Output the [X, Y] coordinate of the center of the cell containing the given text.  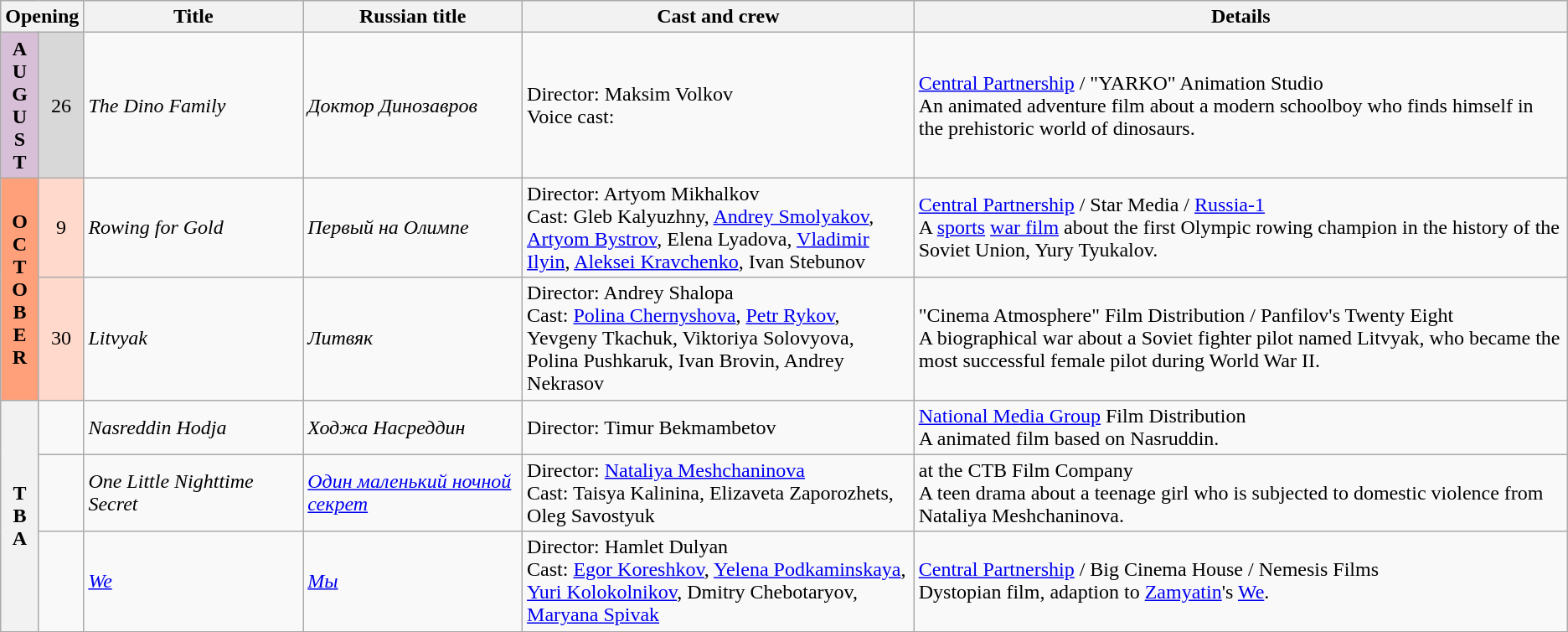
Ходжа Насреддин [413, 427]
Central Partnership / Big Cinema House / Nemesis Films Dystopian film, adaption to Zamyatin's We. [1240, 582]
The Dino Family [193, 106]
Director: Nataliya Meshchaninova Cast: Taisya Kalinina, Elizaveta Zaporozhets, Oleg Savostyuk [719, 493]
Russian title [413, 17]
Cast and crew [719, 17]
TBA [20, 515]
One Little Nighttime Secret [193, 493]
9 [61, 228]
Title [193, 17]
Details [1240, 17]
Director: Maksim Volkov Voice cast: [719, 106]
Opening [42, 17]
Доктор Динозавров [413, 106]
AUGUST [20, 106]
Director: Hamlet Dulyan Cast: Egor Koreshkov, Yelena Podkaminskaya, Yuri Kolokolnikov, Dmitry Chebotaryov, Maryana Spivak [719, 582]
Director: Andrey Shalopa Cast: Polina Chernyshova, Petr Rykov, Yevgeny Tkachuk, Viktoriya Solovyova, Polina Pushkaruk, Ivan Brovin, Andrey Nekrasov [719, 339]
Один маленький ночной секрет [413, 493]
Director: Timur Bekmambetov [719, 427]
30 [61, 339]
We [193, 582]
Nasreddin Hodja [193, 427]
Первый на Олимпе [413, 228]
Litvyak [193, 339]
Литвяк [413, 339]
OCTOBER [20, 288]
Rowing for Gold [193, 228]
at the CTB Film Company A teen drama about a teenage girl who is subjected to domestic violence from Nataliya Meshchaninova. [1240, 493]
National Media Group Film Distribution A animated film based on Nasruddin. [1240, 427]
Мы [413, 582]
26 [61, 106]
Director: Artyom Mikhalkov Cast: Gleb Kalyuzhny, Andrey Smolyakov, Artyom Bystrov, Elena Lyadova, Vladimir Ilyin, Aleksei Kravchenko, Ivan Stebunov [719, 228]
